For the text-containing cell, return its midpoint in [X, Y] coordinate format. 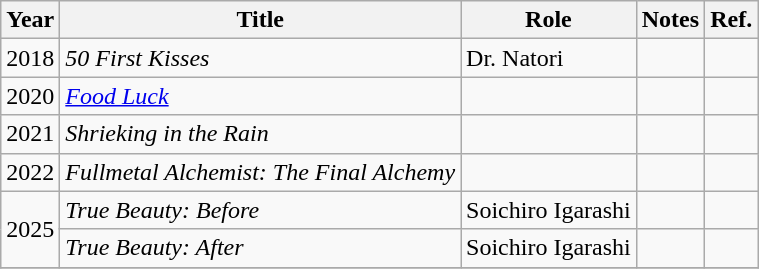
2018 [30, 58]
Title [260, 20]
2022 [30, 172]
50 First Kisses [260, 58]
2025 [30, 229]
Year [30, 20]
2020 [30, 96]
2021 [30, 134]
Fullmetal Alchemist: The Final Alchemy [260, 172]
Role [549, 20]
Dr. Natori [549, 58]
Ref. [732, 20]
Food Luck [260, 96]
True Beauty: After [260, 248]
Shrieking in the Rain [260, 134]
True Beauty: Before [260, 210]
Notes [670, 20]
